Find where the given text appears and provide that cell's center as (X, Y) coordinate. 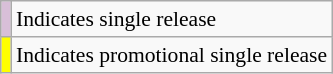
Indicates single release (172, 19)
Indicates promotional single release (172, 55)
